Return (x, y) of the center of cell containing provided text 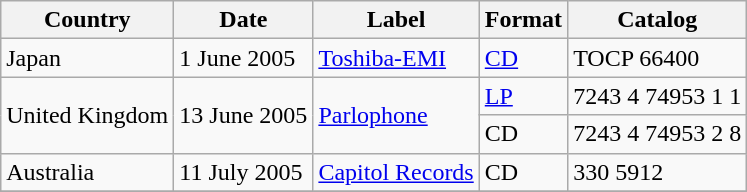
Australia (88, 172)
United Kingdom (88, 115)
1 June 2005 (244, 58)
13 June 2005 (244, 115)
Parlophone (396, 115)
TOCP 66400 (658, 58)
Format (523, 20)
11 July 2005 (244, 172)
Catalog (658, 20)
7243 4 74953 2 8 (658, 134)
330 5912 (658, 172)
Capitol Records (396, 172)
Label (396, 20)
Country (88, 20)
Japan (88, 58)
LP (523, 96)
Date (244, 20)
7243 4 74953 1 1 (658, 96)
Toshiba-EMI (396, 58)
